From the cell containing the given text, extract its center point as (X, Y) coordinate. 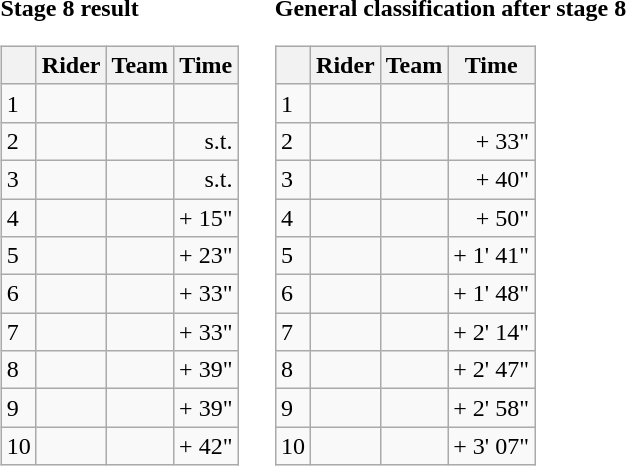
+ 42" (206, 446)
+ 40" (492, 179)
+ 2' 47" (492, 370)
+ 23" (206, 256)
+ 1' 41" (492, 256)
+ 3' 07" (492, 446)
+ 2' 14" (492, 332)
+ 2' 58" (492, 408)
+ 1' 48" (492, 294)
+ 15" (206, 217)
+ 50" (492, 217)
